Extract the [X, Y] coordinate from the center of the cell holding the provided text.  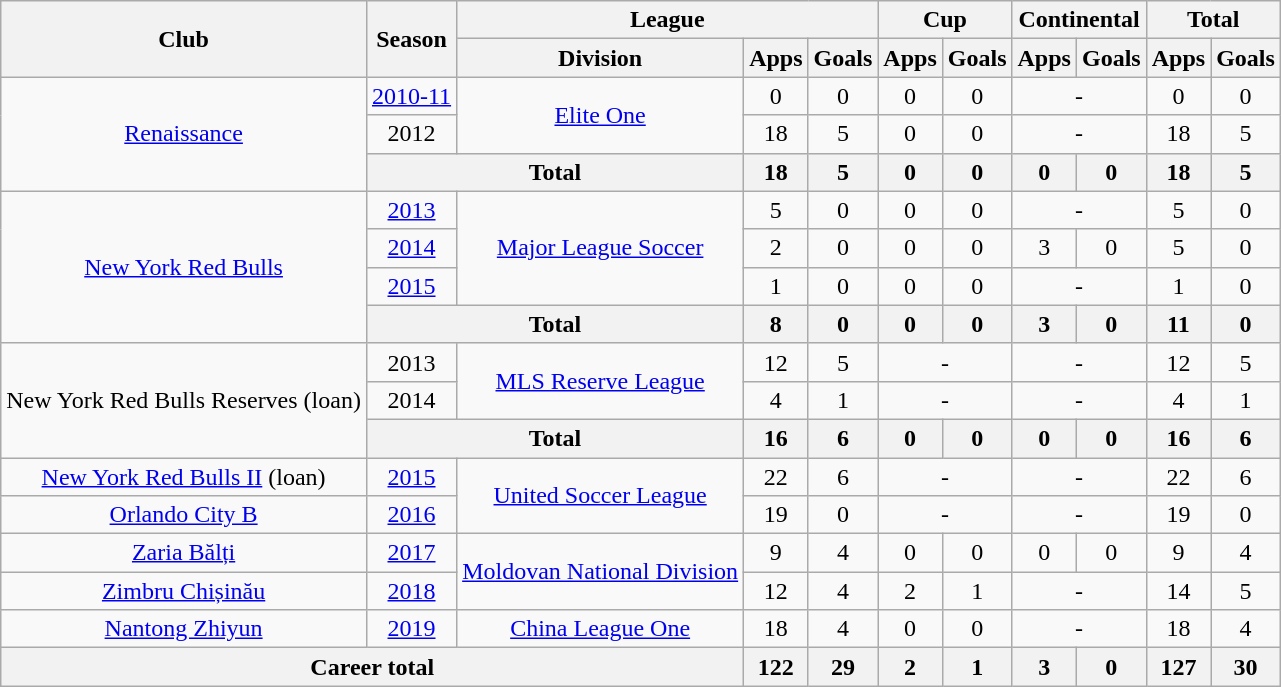
30 [1246, 667]
Club [184, 39]
2017 [411, 553]
2016 [411, 515]
Division [600, 58]
29 [843, 667]
Moldovan National Division [600, 572]
127 [1178, 667]
2019 [411, 629]
Renaissance [184, 134]
MLS Reserve League [600, 381]
2018 [411, 591]
League [668, 20]
Nantong Zhiyun [184, 629]
Zaria Bălți [184, 553]
Career total [372, 667]
Orlando City B [184, 515]
14 [1178, 591]
11 [1178, 324]
Major League Soccer [600, 248]
New York Red Bulls [184, 267]
United Soccer League [600, 496]
Zimbru Chișinău [184, 591]
8 [776, 324]
China League One [600, 629]
Continental [1079, 20]
2010-11 [411, 96]
New York Red Bulls II (loan) [184, 477]
Elite One [600, 115]
New York Red Bulls Reserves (loan) [184, 400]
Season [411, 39]
122 [776, 667]
Cup [945, 20]
2012 [411, 134]
